From the cell containing the given text, extract its center point as [x, y] coordinate. 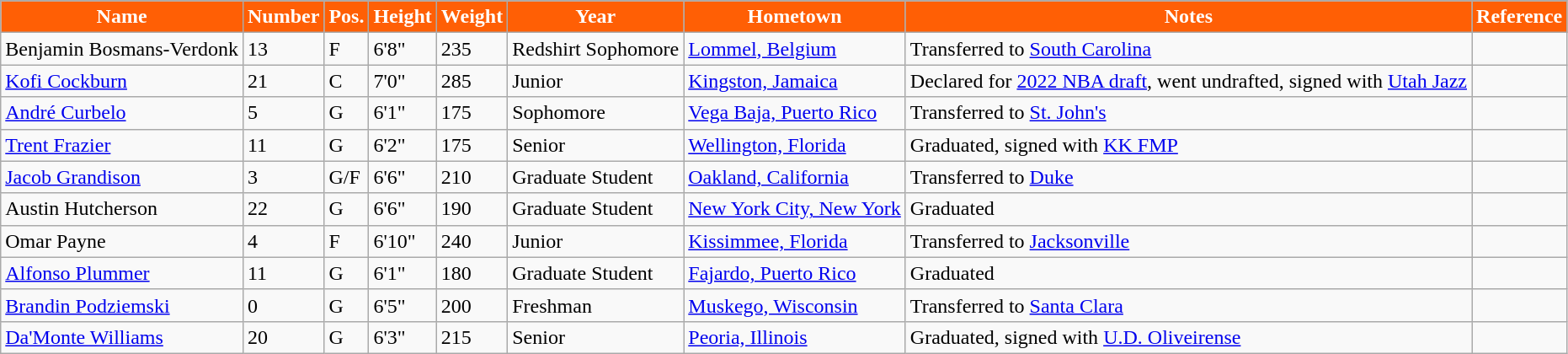
C [347, 81]
New York City, New York [795, 209]
6'3" [403, 337]
André Curbelo [122, 113]
Transferred to Jacksonville [1188, 241]
Benjamin Bosmans-Verdonk [122, 49]
21 [283, 81]
Pos. [347, 17]
Brandin Podziemski [122, 305]
Name [122, 17]
235 [472, 49]
Transferred to Duke [1188, 177]
6'2" [403, 145]
G/F [347, 177]
Peoria, Illinois [795, 337]
5 [283, 113]
Graduated, signed with KK FMP [1188, 145]
Weight [472, 17]
Vega Baja, Puerto Rico [795, 113]
180 [472, 273]
240 [472, 241]
13 [283, 49]
Kofi Cockburn [122, 81]
4 [283, 241]
Kissimmee, Florida [795, 241]
20 [283, 337]
215 [472, 337]
Transferred to St. John's [1188, 113]
Jacob Grandison [122, 177]
6'8" [403, 49]
Oakland, California [795, 177]
Austin Hutcherson [122, 209]
Year [596, 17]
Transferred to Santa Clara [1188, 305]
3 [283, 177]
Omar Payne [122, 241]
190 [472, 209]
0 [283, 305]
Notes [1188, 17]
210 [472, 177]
Fajardo, Puerto Rico [795, 273]
Redshirt Sophomore [596, 49]
Hometown [795, 17]
Freshman [596, 305]
Sophomore [596, 113]
Declared for 2022 NBA draft, went undrafted, signed with Utah Jazz [1188, 81]
22 [283, 209]
Lommel, Belgium [795, 49]
Alfonso Plummer [122, 273]
Graduated, signed with U.D. Oliveirense [1188, 337]
285 [472, 81]
Reference [1519, 17]
Kingston, Jamaica [795, 81]
Wellington, Florida [795, 145]
Da'Monte Williams [122, 337]
6'10" [403, 241]
7'0" [403, 81]
Muskego, Wisconsin [795, 305]
6'5" [403, 305]
Trent Frazier [122, 145]
200 [472, 305]
Number [283, 17]
Height [403, 17]
Transferred to South Carolina [1188, 49]
